Provide the (x, y) coordinate of the cell's center where the given text is located.  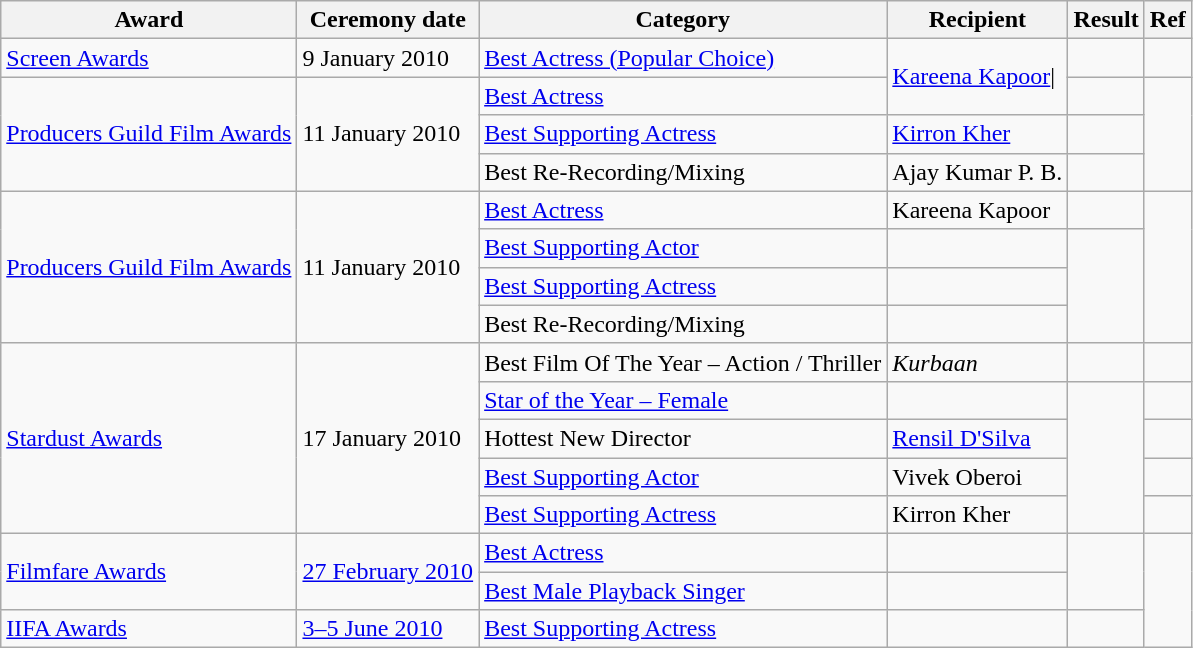
Kareena Kapoor (978, 210)
Ajay Kumar P. B. (978, 172)
Stardust Awards (149, 438)
3–5 June 2010 (388, 629)
IIFA Awards (149, 629)
Best Male Playback Singer (683, 591)
Kareena Kapoor| (978, 77)
27 February 2010 (388, 572)
Result (1106, 20)
Recipient (978, 20)
Filmfare Awards (149, 572)
Best Actress (Popular Choice) (683, 58)
Star of the Year – Female (683, 400)
Screen Awards (149, 58)
9 January 2010 (388, 58)
Best Film Of The Year – Action / Thriller (683, 362)
Vivek Oberoi (978, 477)
Kurbaan (978, 362)
Hottest New Director (683, 438)
17 January 2010 (388, 438)
Rensil D'Silva (978, 438)
Award (149, 20)
Ref (1168, 20)
Ceremony date (388, 20)
Category (683, 20)
